Locate the cell with the specified text and output its [X, Y] center coordinate. 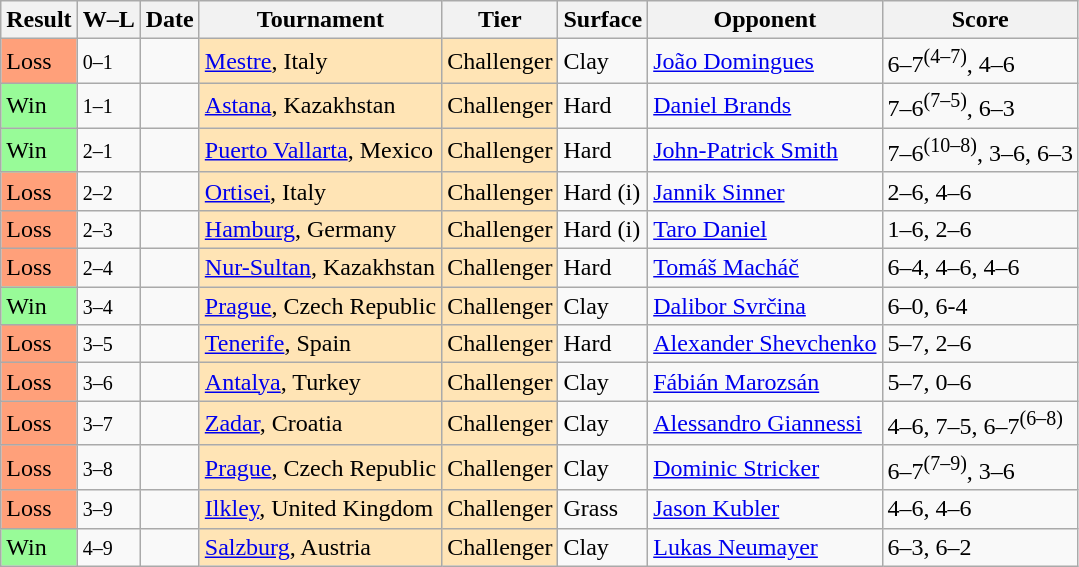
Nur-Sultan, Kazakhstan [320, 268]
Alessandro Giannessi [765, 424]
2–2 [108, 191]
John-Patrick Smith [765, 150]
3–8 [108, 468]
Taro Daniel [765, 230]
Antalya, Turkey [320, 382]
7–6(10–8), 3–6, 6–3 [980, 150]
Hamburg, Germany [320, 230]
3–4 [108, 306]
W–L [108, 20]
5–7, 2–6 [980, 344]
2–3 [108, 230]
Fábián Marozsán [765, 382]
Date [170, 20]
Result [39, 20]
Zadar, Croatia [320, 424]
6–7(7–9), 3–6 [980, 468]
Tournament [320, 20]
4–9 [108, 547]
4–6, 7–5, 6–7(6–8) [980, 424]
Daniel Brands [765, 106]
3–7 [108, 424]
Jannik Sinner [765, 191]
2–4 [108, 268]
7–6(7–5), 6–3 [980, 106]
Tenerife, Spain [320, 344]
Jason Kubler [765, 509]
Surface [603, 20]
Dominic Stricker [765, 468]
Puerto Vallarta, Mexico [320, 150]
Alexander Shevchenko [765, 344]
3–5 [108, 344]
João Domingues [765, 62]
1–6, 2–6 [980, 230]
Tomáš Macháč [765, 268]
Score [980, 20]
Mestre, Italy [320, 62]
2–6, 4–6 [980, 191]
6–4, 4–6, 4–6 [980, 268]
3–9 [108, 509]
Opponent [765, 20]
6–3, 6–2 [980, 547]
1–1 [108, 106]
Ilkley, United Kingdom [320, 509]
Lukas Neumayer [765, 547]
4–6, 4–6 [980, 509]
6–7(4–7), 4–6 [980, 62]
Astana, Kazakhstan [320, 106]
Ortisei, Italy [320, 191]
Dalibor Svrčina [765, 306]
5–7, 0–6 [980, 382]
3–6 [108, 382]
Salzburg, Austria [320, 547]
Tier [500, 20]
Grass [603, 509]
0–1 [108, 62]
2–1 [108, 150]
6–0, 6-4 [980, 306]
